Identify which cell holds the provided text, then report its (x, y) central coordinate. 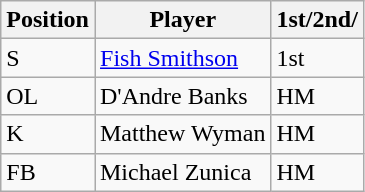
Position (48, 20)
S (48, 58)
OL (48, 96)
D'Andre Banks (182, 96)
Player (182, 20)
1st (317, 58)
FB (48, 172)
Matthew Wyman (182, 134)
Michael Zunica (182, 172)
1st/2nd/ (317, 20)
Fish Smithson (182, 58)
K (48, 134)
